Locate the cell with the specified text and output its [X, Y] center coordinate. 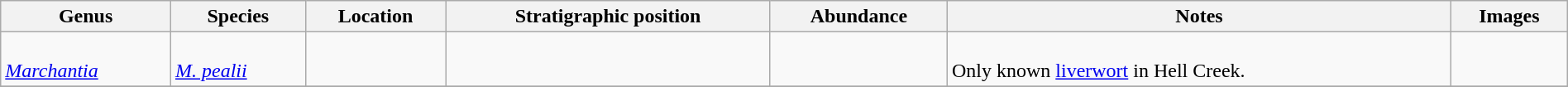
Genus [86, 17]
Abundance [858, 17]
Images [1510, 17]
Only known liverwort in Hell Creek. [1199, 60]
Marchantia [86, 60]
M. pealii [238, 60]
Stratigraphic position [609, 17]
Species [238, 17]
Location [375, 17]
Notes [1199, 17]
